Find where the given text appears and provide that cell's center as (x, y) coordinate. 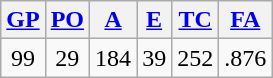
.876 (246, 58)
29 (67, 58)
184 (114, 58)
GP (23, 20)
39 (154, 58)
A (114, 20)
FA (246, 20)
99 (23, 58)
E (154, 20)
252 (196, 58)
PO (67, 20)
TC (196, 20)
